Output the [x, y] coordinate of the center of the cell containing the given text.  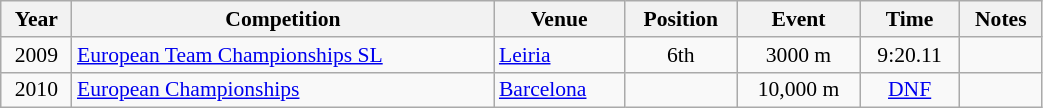
Notes [1001, 19]
6th [680, 55]
Event [798, 19]
Time [910, 19]
European Team Championships SL [283, 55]
9:20.11 [910, 55]
3000 m [798, 55]
European Championships [283, 90]
Position [680, 19]
Venue [559, 19]
2009 [36, 55]
2010 [36, 90]
Competition [283, 19]
10,000 m [798, 90]
Barcelona [559, 90]
Leiria [559, 55]
DNF [910, 90]
Year [36, 19]
